Capture the cell that displays the provided text and extract its (x, y) central coordinate. 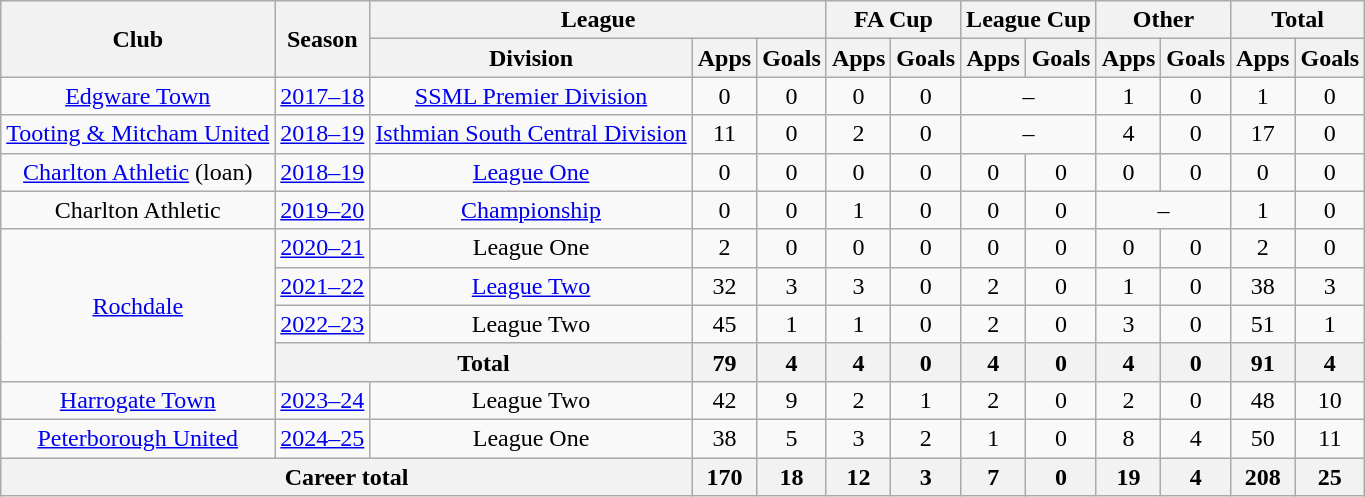
19 (1128, 477)
208 (1263, 477)
Club (138, 39)
8 (1128, 438)
Edgware Town (138, 96)
91 (1263, 362)
2020–21 (322, 248)
Rochdale (138, 305)
2019–20 (322, 210)
25 (1330, 477)
12 (858, 477)
2017–18 (322, 96)
2021–22 (322, 286)
9 (792, 400)
Charlton Athletic (loan) (138, 172)
50 (1263, 438)
2023–24 (322, 400)
7 (994, 477)
170 (724, 477)
10 (1330, 400)
51 (1263, 324)
2024–25 (322, 438)
Peterborough United (138, 438)
79 (724, 362)
League Cup (1029, 20)
48 (1263, 400)
Season (322, 39)
Charlton Athletic (138, 210)
Other (1163, 20)
Tooting & Mitcham United (138, 134)
2022–23 (322, 324)
Harrogate Town (138, 400)
SSML Premier Division (531, 96)
45 (724, 324)
Championship (531, 210)
Division (531, 58)
17 (1263, 134)
Isthmian South Central Division (531, 134)
FA Cup (893, 20)
5 (792, 438)
League (598, 20)
32 (724, 286)
42 (724, 400)
Career total (346, 477)
18 (792, 477)
